For the text-containing cell, return its midpoint in (x, y) coordinate format. 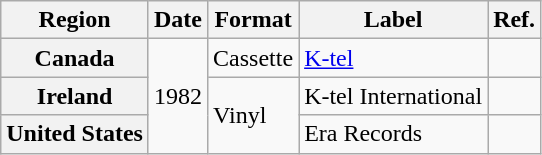
United States (75, 134)
Format (254, 20)
K-tel International (394, 96)
1982 (178, 96)
K-tel (394, 58)
Label (394, 20)
Ref. (514, 20)
Region (75, 20)
Ireland (75, 96)
Era Records (394, 134)
Cassette (254, 58)
Date (178, 20)
Vinyl (254, 115)
Canada (75, 58)
